Identify which cell holds the provided text, then report its [X, Y] central coordinate. 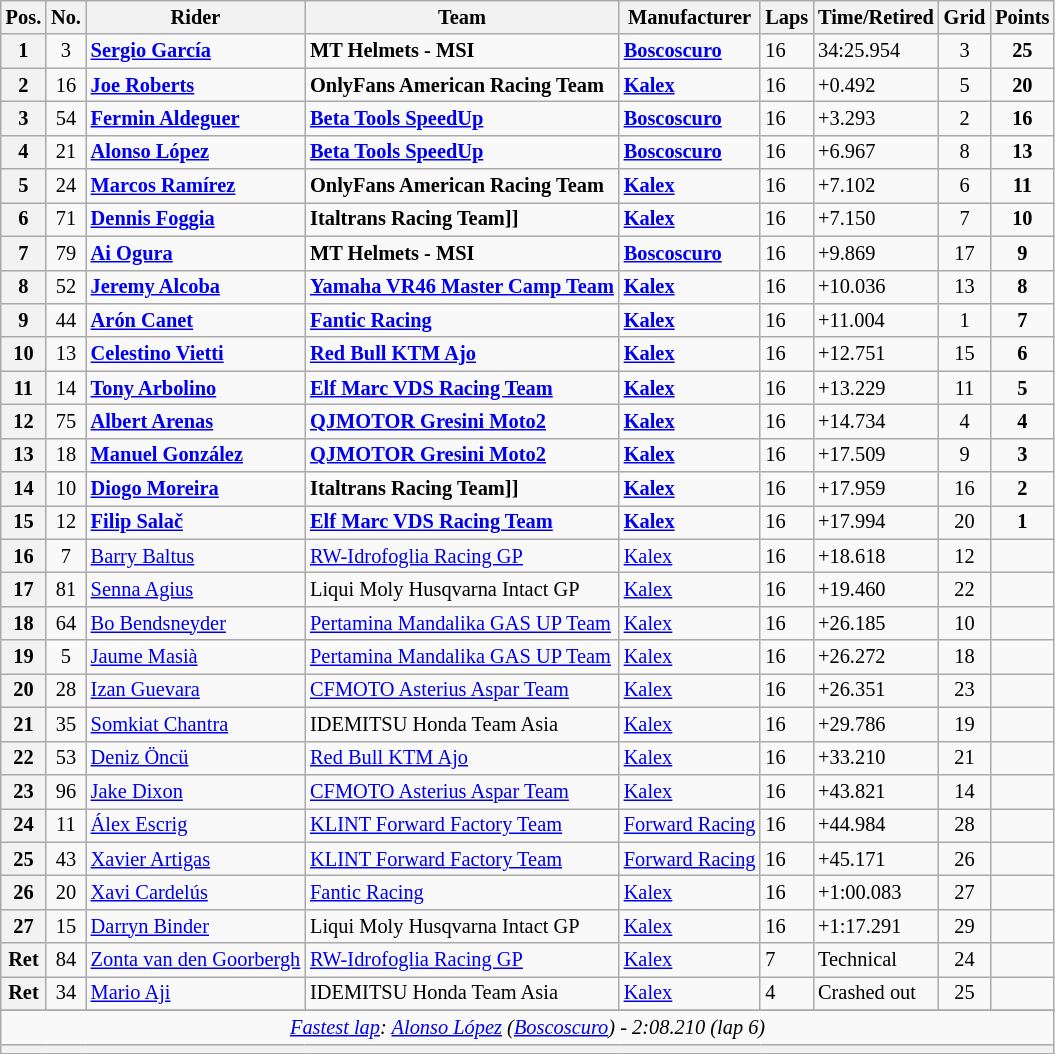
Álex Escrig [196, 825]
Izan Guevara [196, 690]
+29.786 [876, 724]
Albert Arenas [196, 421]
75 [66, 421]
Sergio García [196, 51]
+6.967 [876, 152]
Joe Roberts [196, 85]
29 [965, 926]
Manuel González [196, 455]
52 [66, 287]
35 [66, 724]
44 [66, 320]
Fastest lap: Alonso López (Boscoscuro) - 2:08.210 (lap 6) [528, 1027]
+44.984 [876, 825]
Crashed out [876, 993]
Jaume Masià [196, 657]
Senna Agius [196, 589]
Team [462, 17]
Time/Retired [876, 17]
+13.229 [876, 388]
+14.734 [876, 421]
54 [66, 118]
+18.618 [876, 556]
Filip Salač [196, 522]
Pos. [24, 17]
64 [66, 623]
Ai Ogura [196, 253]
34 [66, 993]
71 [66, 219]
No. [66, 17]
+26.185 [876, 623]
Arón Canet [196, 320]
+45.171 [876, 859]
+19.460 [876, 589]
+26.351 [876, 690]
Points [1022, 17]
+0.492 [876, 85]
+10.036 [876, 287]
Deniz Öncü [196, 758]
Tony Arbolino [196, 388]
Bo Bendsneyder [196, 623]
Rider [196, 17]
+17.994 [876, 522]
+11.004 [876, 320]
+17.959 [876, 489]
Darryn Binder [196, 926]
Laps [786, 17]
+7.150 [876, 219]
Grid [965, 17]
Xavi Cardelús [196, 892]
Mario Aji [196, 993]
Yamaha VR46 Master Camp Team [462, 287]
43 [66, 859]
+33.210 [876, 758]
81 [66, 589]
Marcos Ramírez [196, 186]
84 [66, 960]
Fermin Aldeguer [196, 118]
+17.509 [876, 455]
Barry Baltus [196, 556]
+26.272 [876, 657]
53 [66, 758]
Technical [876, 960]
96 [66, 791]
Alonso López [196, 152]
79 [66, 253]
Dennis Foggia [196, 219]
+7.102 [876, 186]
Somkiat Chantra [196, 724]
Jeremy Alcoba [196, 287]
Celestino Vietti [196, 354]
Jake Dixon [196, 791]
Manufacturer [690, 17]
+43.821 [876, 791]
Zonta van den Goorbergh [196, 960]
+1:17.291 [876, 926]
+3.293 [876, 118]
Diogo Moreira [196, 489]
+9.869 [876, 253]
Xavier Artigas [196, 859]
+1:00.083 [876, 892]
34:25.954 [876, 51]
+12.751 [876, 354]
